From the cell containing the given text, extract its center point as [x, y] coordinate. 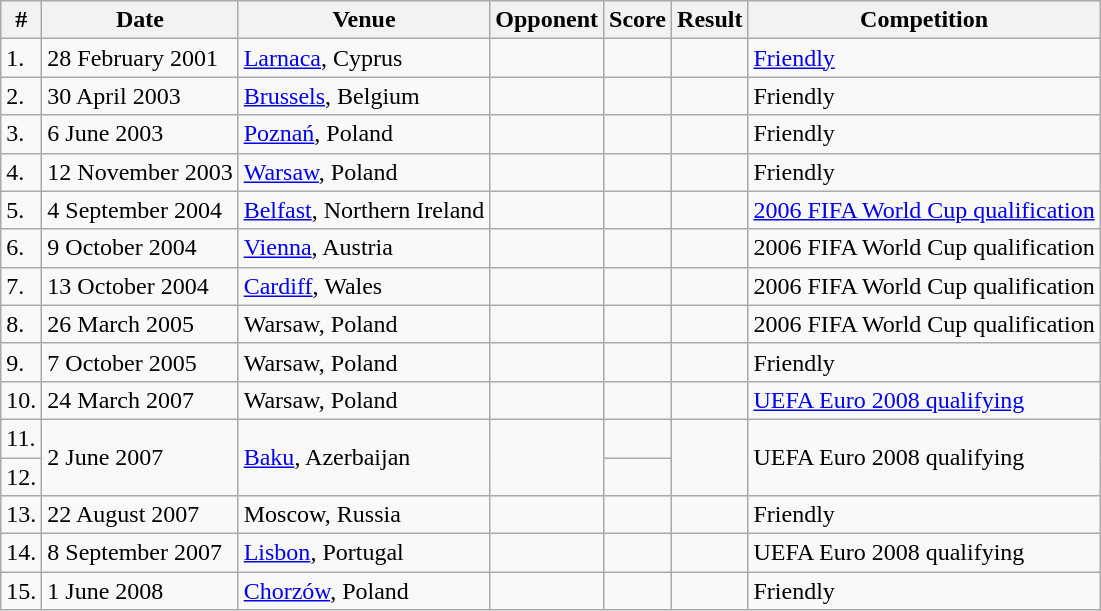
Opponent [547, 20]
Vienna, Austria [364, 248]
Chorzów, Poland [364, 591]
Venue [364, 20]
4. [22, 172]
8. [22, 324]
Date [140, 20]
12. [22, 477]
12 November 2003 [140, 172]
6 June 2003 [140, 134]
5. [22, 210]
13. [22, 515]
Poznań, Poland [364, 134]
# [22, 20]
4 September 2004 [140, 210]
1 June 2008 [140, 591]
15. [22, 591]
Belfast, Northern Ireland [364, 210]
Result [710, 20]
Lisbon, Portugal [364, 553]
Brussels, Belgium [364, 96]
8 September 2007 [140, 553]
Cardiff, Wales [364, 286]
22 August 2007 [140, 515]
6. [22, 248]
28 February 2001 [140, 58]
13 October 2004 [140, 286]
7 October 2005 [140, 362]
10. [22, 400]
9. [22, 362]
Larnaca, Cyprus [364, 58]
Score [638, 20]
30 April 2003 [140, 96]
14. [22, 553]
26 March 2005 [140, 324]
9 October 2004 [140, 248]
Baku, Azerbaijan [364, 457]
7. [22, 286]
2. [22, 96]
11. [22, 438]
Moscow, Russia [364, 515]
1. [22, 58]
3. [22, 134]
Competition [924, 20]
24 March 2007 [140, 400]
2 June 2007 [140, 457]
